For the text-containing cell, return its midpoint in (X, Y) coordinate format. 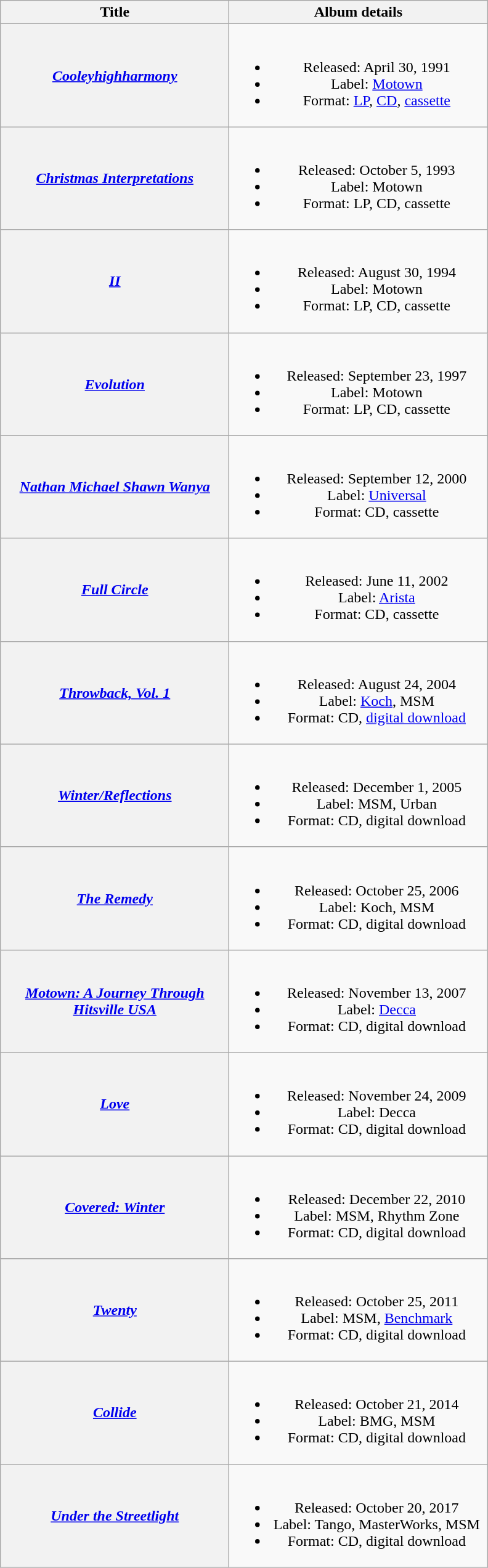
Full Circle (115, 590)
Released: October 25, 2011Label: MSM, BenchmarkFormat: CD, digital download (359, 1311)
Title (115, 12)
Twenty (115, 1311)
Released: April 30, 1991Label: MotownFormat: LP, CD, cassette (359, 75)
Released: September 12, 2000Label: UniversalFormat: CD, cassette (359, 487)
Under the Streetlight (115, 1516)
Released: December 1, 2005Label: MSM, UrbanFormat: CD, digital download (359, 796)
Collide (115, 1413)
Album details (359, 12)
Love (115, 1104)
Motown: A Journey Through Hitsville USA (115, 1001)
II (115, 281)
Nathan Michael Shawn Wanya (115, 487)
Throwback, Vol. 1 (115, 692)
Released: August 30, 1994Label: MotownFormat: LP, CD, cassette (359, 281)
Released: October 20, 2017Label: Tango, MasterWorks, MSMFormat: CD, digital download (359, 1516)
Cooleyhighharmony (115, 75)
Winter/Reflections (115, 796)
Released: October 25, 2006Label: Koch, MSMFormat: CD, digital download (359, 898)
Released: June 11, 2002Label: AristaFormat: CD, cassette (359, 590)
Christmas Interpretations (115, 179)
Released: November 13, 2007Label: DeccaFormat: CD, digital download (359, 1001)
Released: September 23, 1997Label: MotownFormat: LP, CD, cassette (359, 384)
Released: November 24, 2009Label: DeccaFormat: CD, digital download (359, 1104)
Released: October 21, 2014Label: BMG, MSMFormat: CD, digital download (359, 1413)
Covered: Winter (115, 1207)
Released: December 22, 2010Label: MSM, Rhythm ZoneFormat: CD, digital download (359, 1207)
Released: October 5, 1993Label: MotownFormat: LP, CD, cassette (359, 179)
Released: August 24, 2004Label: Koch, MSMFormat: CD, digital download (359, 692)
Evolution (115, 384)
The Remedy (115, 898)
